Search for the cell housing the specified text and yield its (X, Y) center coordinate. 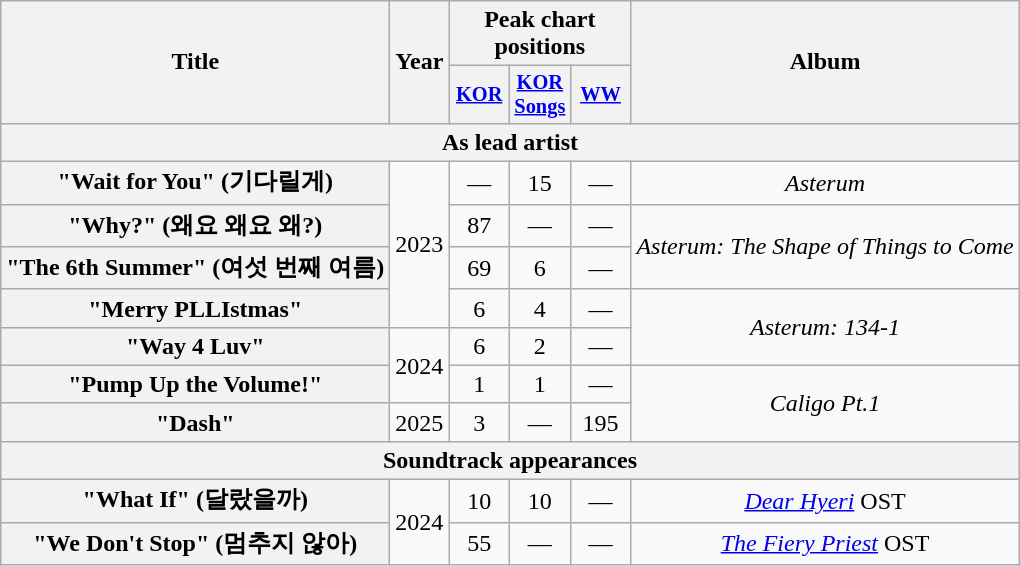
As lead artist (510, 142)
Caligo Pt.1 (825, 403)
3 (480, 422)
The Fiery Priest OST (825, 544)
KOR (480, 95)
"The 6th Summer" (여섯 번째 여름) (196, 268)
Dear Hyeri OST (825, 502)
55 (480, 544)
Peak chart positions (540, 34)
"Merry PLLIstmas" (196, 308)
Asterum: 134-1 (825, 327)
"What If" (달랐을까) (196, 502)
Year (420, 62)
"Pump Up the Volume!" (196, 384)
4 (540, 308)
195 (600, 422)
"Wait for You" (기다릴게) (196, 184)
2023 (420, 245)
69 (480, 268)
Album (825, 62)
Title (196, 62)
2025 (420, 422)
"Why?" (왜요 왜요 왜?) (196, 226)
2 (540, 346)
15 (540, 184)
87 (480, 226)
Asterum: The Shape of Things to Come (825, 246)
KORSongs (540, 95)
"We Don't Stop" (멈추지 않아) (196, 544)
Asterum (825, 184)
"Dash" (196, 422)
WW (600, 95)
Soundtrack appearances (510, 460)
"Way 4 Luv" (196, 346)
